From the cell containing the given text, extract its center point as [x, y] coordinate. 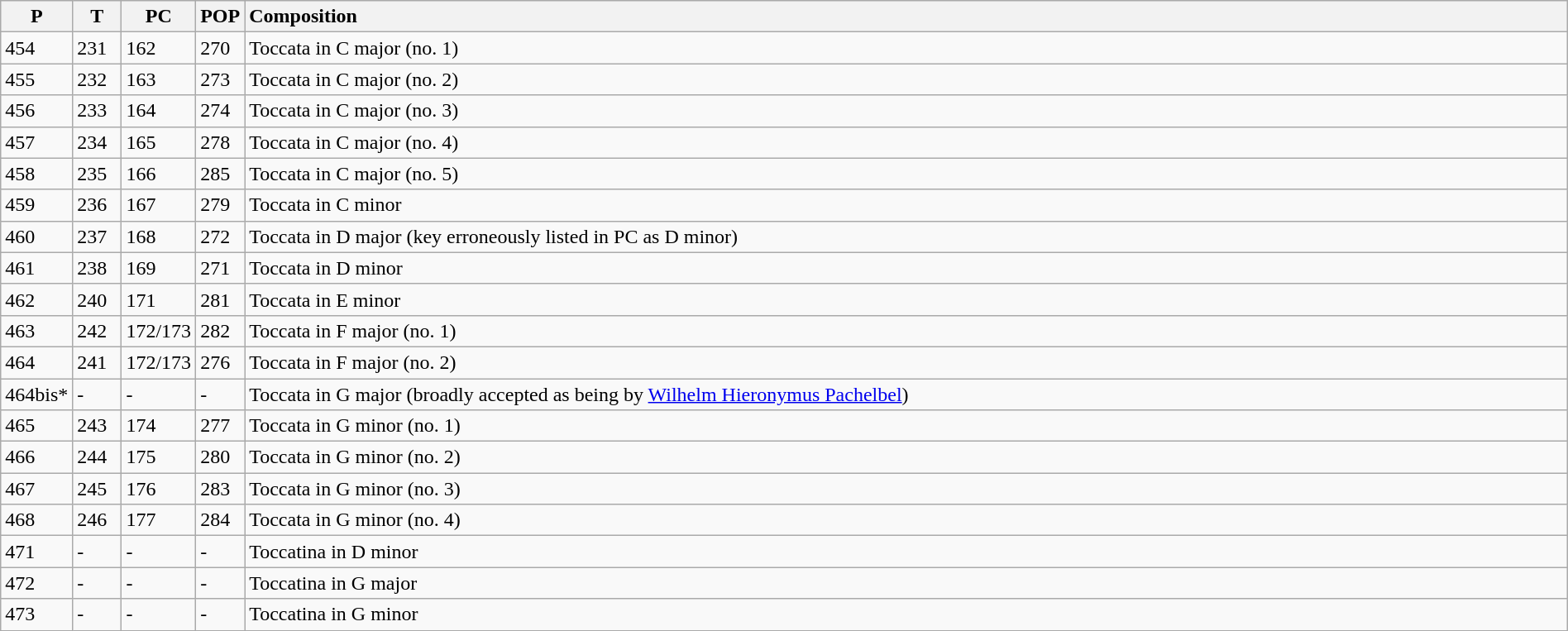
Toccata in G minor (no. 2) [906, 457]
284 [220, 520]
472 [36, 583]
280 [220, 457]
Toccata in F major (no. 1) [906, 331]
272 [220, 237]
281 [220, 299]
466 [36, 457]
T [98, 17]
169 [159, 268]
177 [159, 520]
240 [98, 299]
276 [220, 362]
246 [98, 520]
279 [220, 205]
Toccata in C major (no. 4) [906, 142]
274 [220, 111]
166 [159, 174]
174 [159, 426]
Toccata in C major (no. 1) [906, 48]
238 [98, 268]
473 [36, 614]
233 [98, 111]
231 [98, 48]
Toccatina in G major [906, 583]
176 [159, 489]
271 [220, 268]
237 [98, 237]
459 [36, 205]
162 [159, 48]
278 [220, 142]
Toccata in G minor (no. 1) [906, 426]
Toccata in C major (no. 3) [906, 111]
Toccata in G minor (no. 3) [906, 489]
464 [36, 362]
455 [36, 79]
Composition [906, 17]
Toccatina in D minor [906, 552]
234 [98, 142]
456 [36, 111]
277 [220, 426]
175 [159, 457]
285 [220, 174]
467 [36, 489]
458 [36, 174]
Toccata in D minor [906, 268]
242 [98, 331]
Toccata in E minor [906, 299]
462 [36, 299]
164 [159, 111]
236 [98, 205]
Toccata in F major (no. 2) [906, 362]
465 [36, 426]
Toccata in D major (key erroneously listed in PC as D minor) [906, 237]
457 [36, 142]
273 [220, 79]
POP [220, 17]
Toccata in C major (no. 2) [906, 79]
463 [36, 331]
460 [36, 237]
P [36, 17]
PC [159, 17]
282 [220, 331]
Toccata in G major (broadly accepted as being by Wilhelm Hieronymus Pachelbel) [906, 394]
167 [159, 205]
171 [159, 299]
283 [220, 489]
241 [98, 362]
464bis* [36, 394]
163 [159, 79]
245 [98, 489]
Toccata in C major (no. 5) [906, 174]
471 [36, 552]
468 [36, 520]
454 [36, 48]
Toccata in C minor [906, 205]
270 [220, 48]
165 [159, 142]
244 [98, 457]
168 [159, 237]
461 [36, 268]
232 [98, 79]
Toccata in G minor (no. 4) [906, 520]
235 [98, 174]
Toccatina in G minor [906, 614]
243 [98, 426]
